For the text-containing cell, return its midpoint in (X, Y) coordinate format. 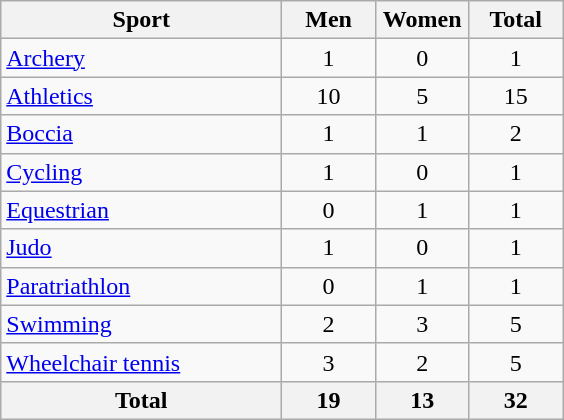
Men (329, 20)
Women (422, 20)
32 (516, 400)
Athletics (142, 96)
19 (329, 400)
Boccia (142, 134)
Equestrian (142, 210)
Sport (142, 20)
Archery (142, 58)
Paratriathlon (142, 286)
Swimming (142, 324)
15 (516, 96)
Judo (142, 248)
Wheelchair tennis (142, 362)
13 (422, 400)
10 (329, 96)
Cycling (142, 172)
